Return [x, y] of the center of cell containing provided text 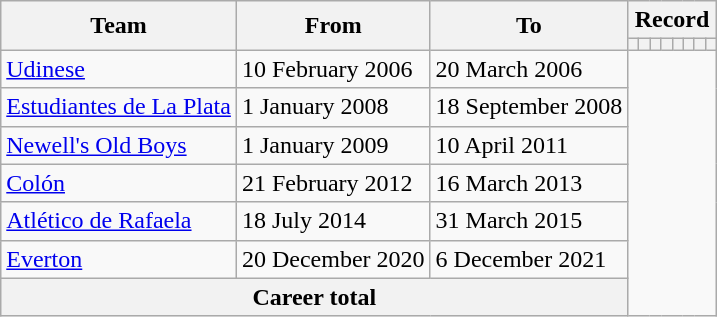
6 December 2021 [529, 259]
18 July 2014 [333, 221]
Estudiantes de La Plata [119, 107]
Record [672, 20]
21 February 2012 [333, 183]
20 December 2020 [333, 259]
31 March 2015 [529, 221]
To [529, 26]
Colón [119, 183]
Team [119, 26]
Career total [314, 297]
1 January 2008 [333, 107]
1 January 2009 [333, 145]
Newell's Old Boys [119, 145]
10 April 2011 [529, 145]
10 February 2006 [333, 69]
Udinese [119, 69]
From [333, 26]
20 March 2006 [529, 69]
18 September 2008 [529, 107]
Everton [119, 259]
Atlético de Rafaela [119, 221]
16 March 2013 [529, 183]
